For the text-containing cell, return its midpoint in (X, Y) coordinate format. 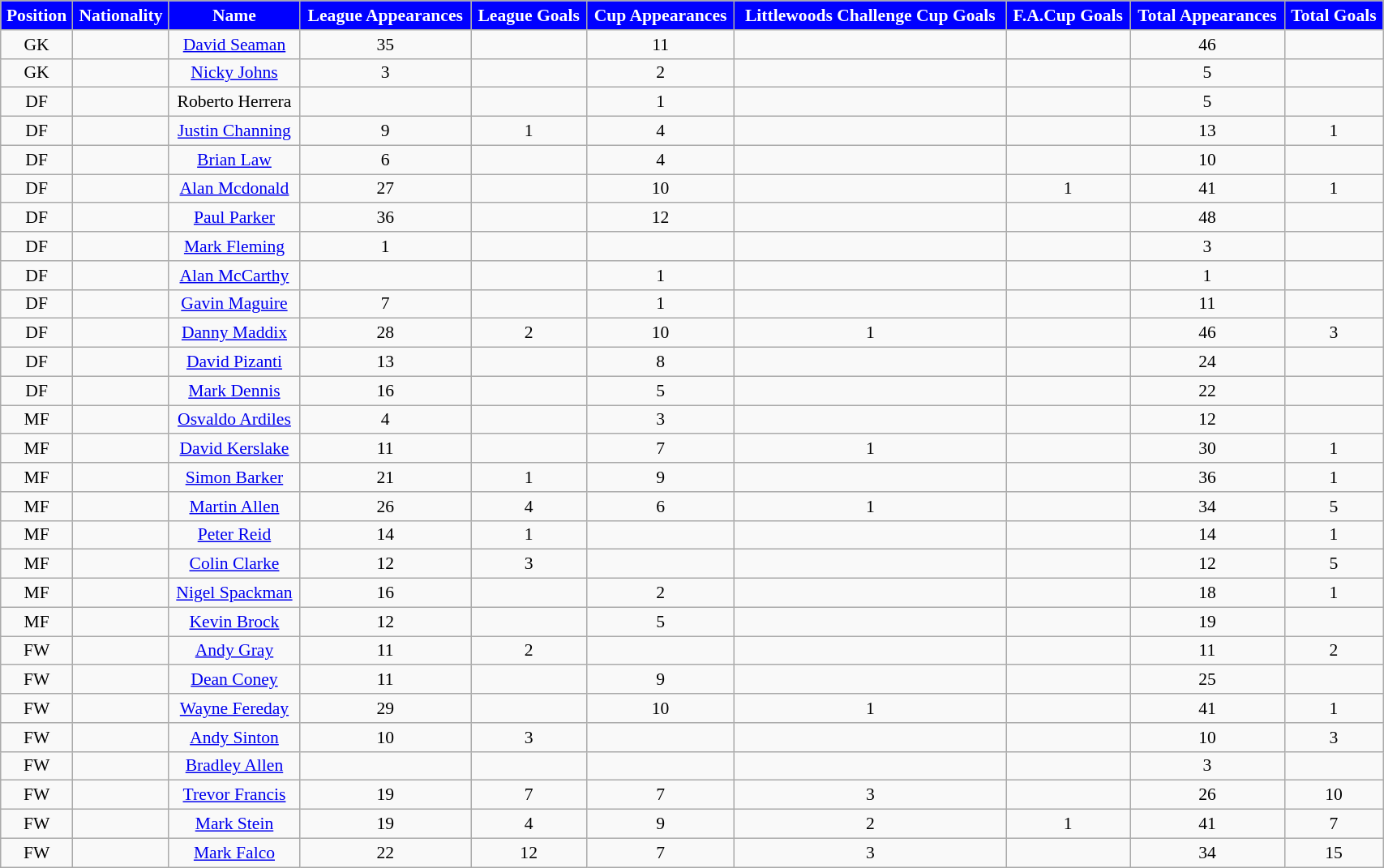
Justin Channing (234, 131)
21 (386, 477)
48 (1208, 218)
Colin Clarke (234, 564)
Danny Maddix (234, 333)
18 (1208, 593)
Paul Parker (234, 218)
Roberto Herrera (234, 102)
Mark Falco (234, 853)
Mark Dennis (234, 391)
Alan Mcdonald (234, 189)
28 (386, 333)
Osvaldo Ardiles (234, 420)
Mark Stein (234, 824)
Nationality (120, 15)
Peter Reid (234, 535)
David Pizanti (234, 362)
35 (386, 45)
Gavin Maguire (234, 304)
League Goals (529, 15)
Kevin Brock (234, 622)
Dean Coney (234, 680)
8 (660, 362)
Martin Allen (234, 507)
15 (1333, 853)
29 (386, 708)
David Kerslake (234, 449)
24 (1208, 362)
Andy Gray (234, 651)
League Appearances (386, 15)
27 (386, 189)
Position (37, 15)
Littlewoods Challenge Cup Goals (871, 15)
David Seaman (234, 45)
Simon Barker (234, 477)
Alan McCarthy (234, 276)
Brian Law (234, 160)
F.A.Cup Goals (1069, 15)
Nigel Spackman (234, 593)
Nicky Johns (234, 73)
Trevor Francis (234, 795)
Andy Sinton (234, 738)
Total Goals (1333, 15)
Mark Fleming (234, 246)
30 (1208, 449)
Bradley Allen (234, 766)
25 (1208, 680)
Total Appearances (1208, 15)
Name (234, 15)
Cup Appearances (660, 15)
Wayne Fereday (234, 708)
